Search for the cell housing the specified text and yield its (X, Y) center coordinate. 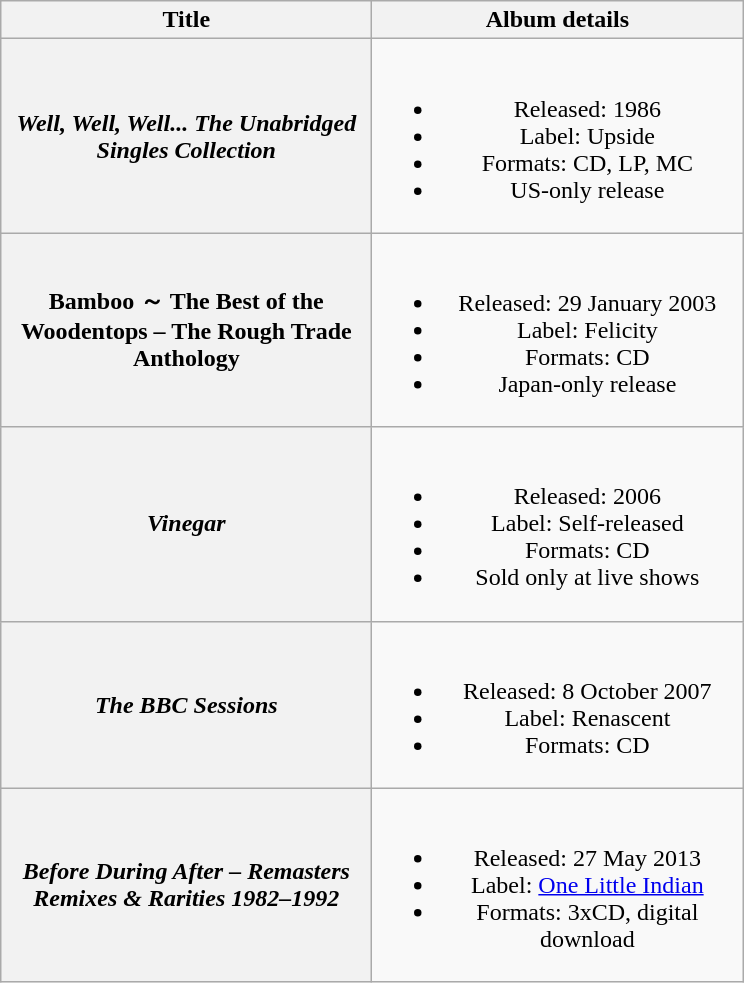
Released: 29 January 2003Label: FelicityFormats: CDJapan-only release (558, 330)
The BBC Sessions (186, 704)
Title (186, 20)
Released: 27 May 2013Label: One Little IndianFormats: 3xCD, digital download (558, 885)
Released: 1986Label: UpsideFormats: CD, LP, MCUS-only release (558, 136)
Bamboo ～ The Best of the Woodentops – The Rough Trade Anthology (186, 330)
Album details (558, 20)
Before During After – Remasters Remixes & Rarities 1982–1992 (186, 885)
Released: 8 October 2007Label: RenascentFormats: CD (558, 704)
Released: 2006Label: Self-releasedFormats: CDSold only at live shows (558, 524)
Vinegar (186, 524)
Well, Well, Well... The Unabridged Singles Collection (186, 136)
